Provide the (X, Y) coordinate of the cell's center where the given text is located.  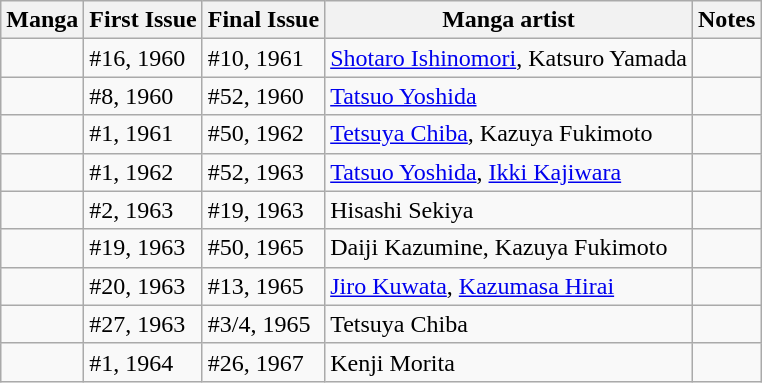
#50, 1965 (263, 248)
#20, 1963 (143, 286)
#26, 1967 (263, 362)
#1, 1962 (143, 172)
Hisashi Sekiya (509, 210)
Jiro Kuwata, Kazumasa Hirai (509, 286)
#1, 1961 (143, 134)
#3/4, 1965 (263, 324)
Tatsuo Yoshida, Ikki Kajiwara (509, 172)
Notes (726, 20)
#27, 1963 (143, 324)
#10, 1961 (263, 58)
Manga artist (509, 20)
Tatsuo Yoshida (509, 96)
Tetsuya Chiba, Kazuya Fukimoto (509, 134)
Manga (42, 20)
Tetsuya Chiba (509, 324)
Final Issue (263, 20)
#8, 1960 (143, 96)
First Issue (143, 20)
Shotaro Ishinomori, Katsuro Yamada (509, 58)
#13, 1965 (263, 286)
Kenji Morita (509, 362)
#50, 1962 (263, 134)
#52, 1963 (263, 172)
#2, 1963 (143, 210)
#52, 1960 (263, 96)
#16, 1960 (143, 58)
Daiji Kazumine, Kazuya Fukimoto (509, 248)
#1, 1964 (143, 362)
